Scan for the cell matching the given text and deliver its [X, Y] coordinate at center. 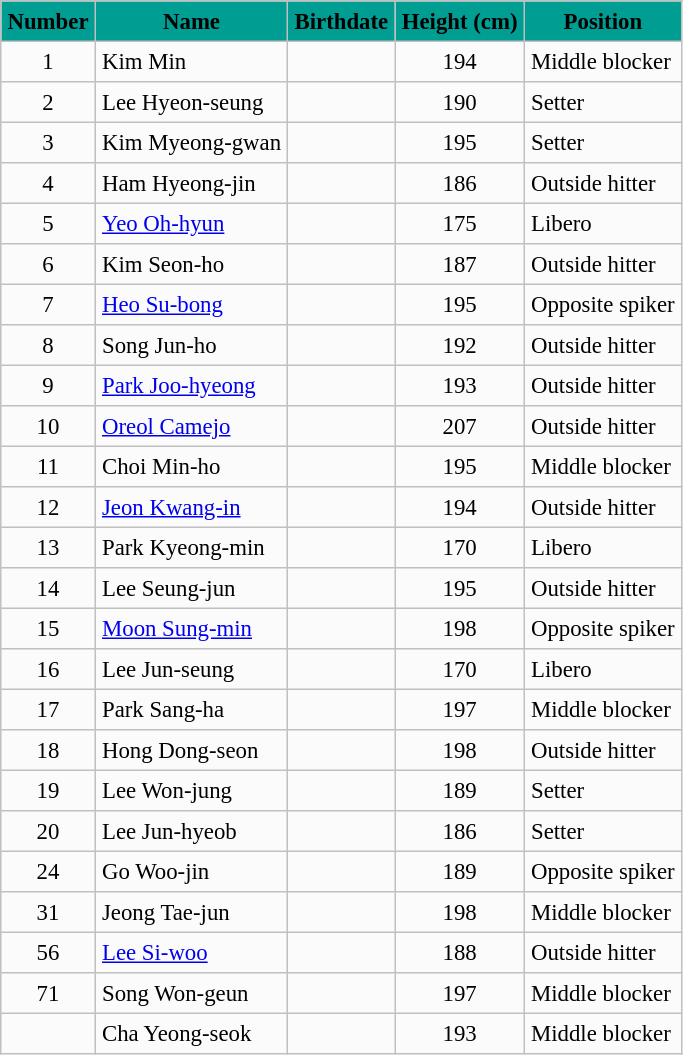
18 [48, 750]
207 [460, 426]
Lee Jun-seung [192, 669]
14 [48, 588]
Kim Myeong-gwan [192, 142]
175 [460, 223]
5 [48, 223]
16 [48, 669]
4 [48, 183]
Yeo Oh-hyun [192, 223]
2 [48, 102]
13 [48, 547]
Ham Hyeong-jin [192, 183]
12 [48, 507]
Park Sang-ha [192, 709]
Moon Sung-min [192, 628]
187 [460, 264]
Lee Si-woo [192, 952]
10 [48, 426]
6 [48, 264]
Song Jun-ho [192, 345]
Birthdate [342, 21]
8 [48, 345]
188 [460, 952]
Cha Yeong-seok [192, 1033]
19 [48, 790]
Lee Seung-jun [192, 588]
3 [48, 142]
Go Woo-jin [192, 871]
7 [48, 304]
Kim Min [192, 61]
71 [48, 993]
Lee Won-jung [192, 790]
Choi Min-ho [192, 466]
15 [48, 628]
1 [48, 61]
56 [48, 952]
Oreol Camejo [192, 426]
9 [48, 385]
Heo Su-bong [192, 304]
Name [192, 21]
Position [602, 21]
Lee Hyeon-seung [192, 102]
31 [48, 912]
Song Won-geun [192, 993]
Jeon Kwang-in [192, 507]
Park Joo-hyeong [192, 385]
Jeong Tae-jun [192, 912]
20 [48, 831]
11 [48, 466]
24 [48, 871]
Number [48, 21]
17 [48, 709]
Lee Jun-hyeob [192, 831]
Park Kyeong-min [192, 547]
192 [460, 345]
Height (cm) [460, 21]
Hong Dong-seon [192, 750]
Kim Seon-ho [192, 264]
190 [460, 102]
